Return the (x, y) coordinate for the center point of the cell that contains the specified text.  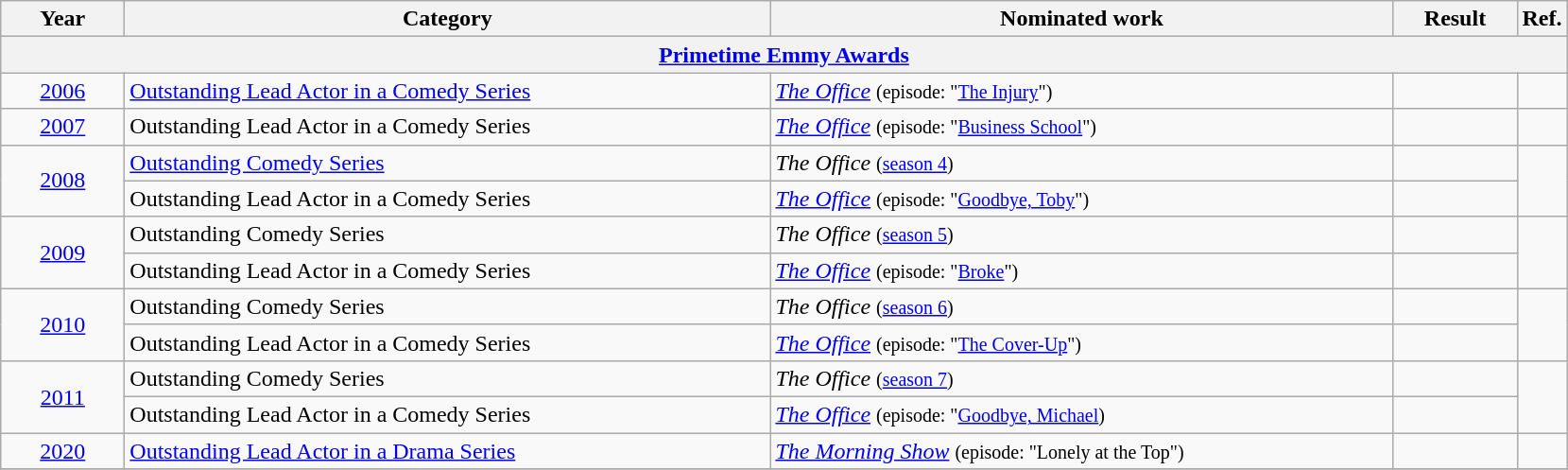
The Office (season 5) (1081, 235)
Year (62, 19)
The Office (episode: "The Injury") (1081, 91)
Category (448, 19)
The Office (season 6) (1081, 306)
Nominated work (1081, 19)
The Office (episode: "Broke") (1081, 270)
2009 (62, 252)
2010 (62, 324)
Outstanding Lead Actor in a Drama Series (448, 451)
2007 (62, 127)
Ref. (1542, 19)
2020 (62, 451)
The Morning Show (episode: "Lonely at the Top") (1081, 451)
Result (1456, 19)
2006 (62, 91)
The Office (episode: "Goodbye, Michael) (1081, 414)
The Office (season 7) (1081, 378)
The Office (season 4) (1081, 163)
The Office (episode: "The Cover-Up") (1081, 342)
2011 (62, 396)
Primetime Emmy Awards (784, 55)
The Office (episode: "Goodbye, Toby") (1081, 199)
2008 (62, 181)
The Office (episode: "Business School") (1081, 127)
